From the cell containing the given text, extract its center point as [X, Y] coordinate. 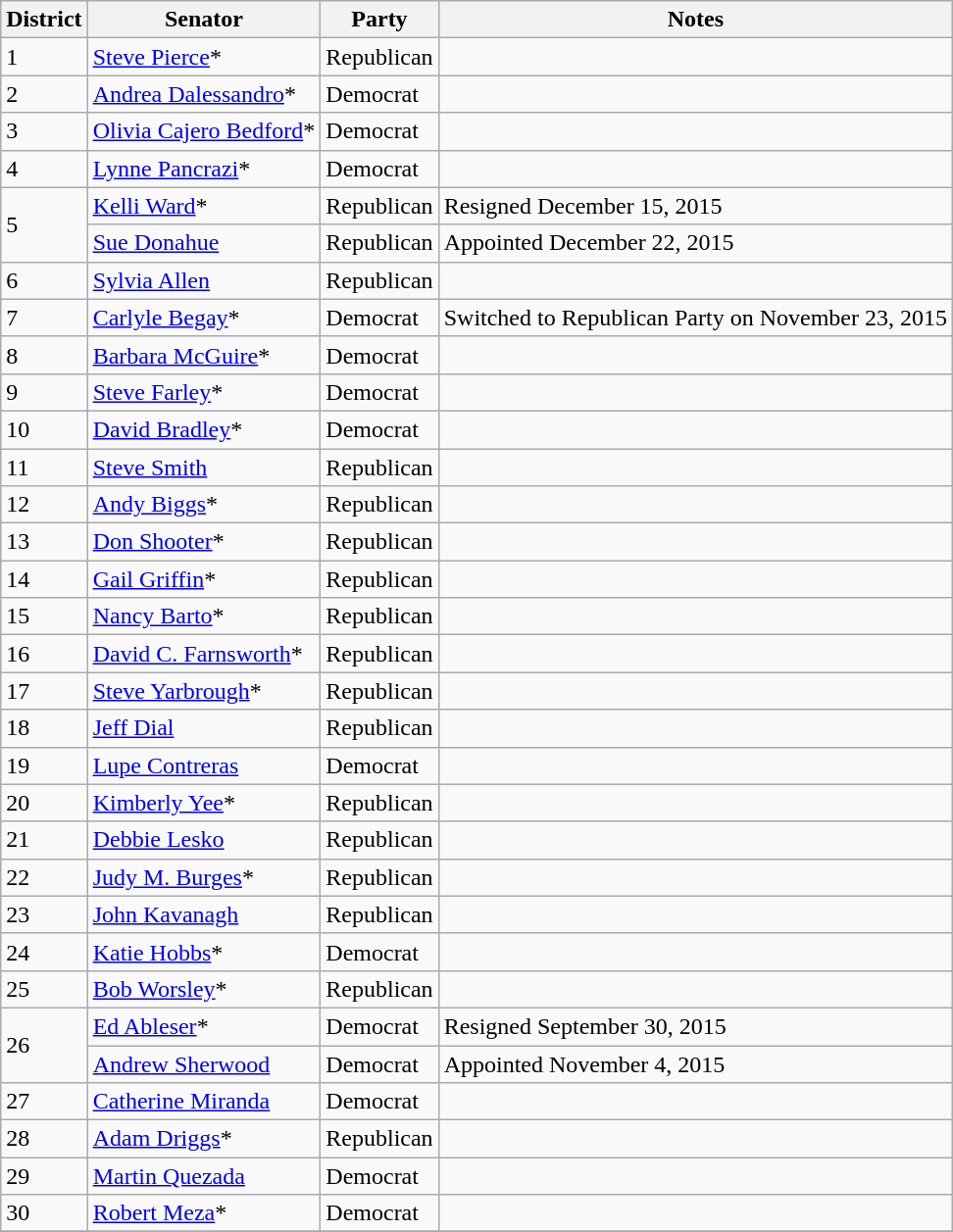
18 [44, 728]
Ed Ableser* [204, 1026]
6 [44, 280]
Carlyle Begay* [204, 318]
Nancy Barto* [204, 616]
Lynne Pancrazi* [204, 169]
Gail Griffin* [204, 579]
Appointed December 22, 2015 [695, 243]
5 [44, 224]
Resigned September 30, 2015 [695, 1026]
23 [44, 914]
Steve Farley* [204, 392]
Martin Quezada [204, 1176]
Judy M. Burges* [204, 877]
Don Shooter* [204, 542]
8 [44, 355]
Lupe Contreras [204, 765]
28 [44, 1139]
22 [44, 877]
Jeff Dial [204, 728]
26 [44, 1045]
9 [44, 392]
30 [44, 1213]
Switched to Republican Party on November 23, 2015 [695, 318]
Debbie Lesko [204, 840]
Notes [695, 20]
Sylvia Allen [204, 280]
Sue Donahue [204, 243]
Senator [204, 20]
Olivia Cajero Bedford* [204, 131]
25 [44, 989]
Kimberly Yee* [204, 803]
2 [44, 94]
Robert Meza* [204, 1213]
Barbara McGuire* [204, 355]
Resigned December 15, 2015 [695, 206]
David C. Farnsworth* [204, 654]
17 [44, 691]
David Bradley* [204, 429]
Steve Smith [204, 468]
Kelli Ward* [204, 206]
Catherine Miranda [204, 1102]
Party [379, 20]
Andy Biggs* [204, 505]
Katie Hobbs* [204, 952]
Steve Yarbrough* [204, 691]
15 [44, 616]
1 [44, 57]
12 [44, 505]
10 [44, 429]
20 [44, 803]
19 [44, 765]
Appointed November 4, 2015 [695, 1063]
Steve Pierce* [204, 57]
District [44, 20]
4 [44, 169]
Adam Driggs* [204, 1139]
11 [44, 468]
7 [44, 318]
14 [44, 579]
21 [44, 840]
3 [44, 131]
Andrea Dalessandro* [204, 94]
16 [44, 654]
24 [44, 952]
John Kavanagh [204, 914]
13 [44, 542]
29 [44, 1176]
Andrew Sherwood [204, 1063]
27 [44, 1102]
Bob Worsley* [204, 989]
